For the text-containing cell, return its midpoint in (X, Y) coordinate format. 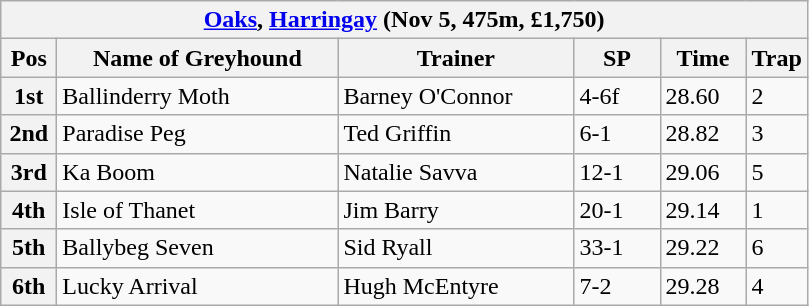
Trainer (456, 58)
Ka Boom (198, 172)
1st (29, 96)
29.28 (703, 286)
2 (776, 96)
4th (29, 210)
Ted Griffin (456, 134)
12-1 (617, 172)
4 (776, 286)
28.60 (703, 96)
28.82 (703, 134)
Hugh McEntyre (456, 286)
Time (703, 58)
Lucky Arrival (198, 286)
5th (29, 248)
29.06 (703, 172)
Ballinderry Moth (198, 96)
6-1 (617, 134)
Name of Greyhound (198, 58)
29.14 (703, 210)
Natalie Savva (456, 172)
6 (776, 248)
1 (776, 210)
20-1 (617, 210)
Pos (29, 58)
Paradise Peg (198, 134)
Jim Barry (456, 210)
Barney O'Connor (456, 96)
Sid Ryall (456, 248)
2nd (29, 134)
33-1 (617, 248)
6th (29, 286)
3rd (29, 172)
3 (776, 134)
Oaks, Harringay (Nov 5, 475m, £1,750) (404, 20)
Isle of Thanet (198, 210)
Ballybeg Seven (198, 248)
Trap (776, 58)
4-6f (617, 96)
5 (776, 172)
29.22 (703, 248)
SP (617, 58)
7-2 (617, 286)
